Pinpoint the cell where the given text exists, returning its [x, y] midpoint coordinate. 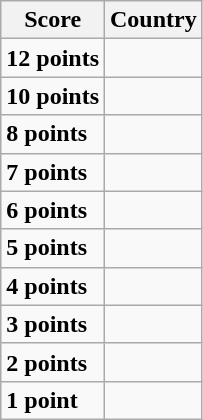
7 points [53, 172]
12 points [53, 58]
4 points [53, 286]
Score [53, 20]
8 points [53, 134]
2 points [53, 362]
5 points [53, 248]
3 points [53, 324]
Country [154, 20]
1 point [53, 400]
10 points [53, 96]
6 points [53, 210]
